Provide the (x, y) coordinate of the cell's center where the given text is located.  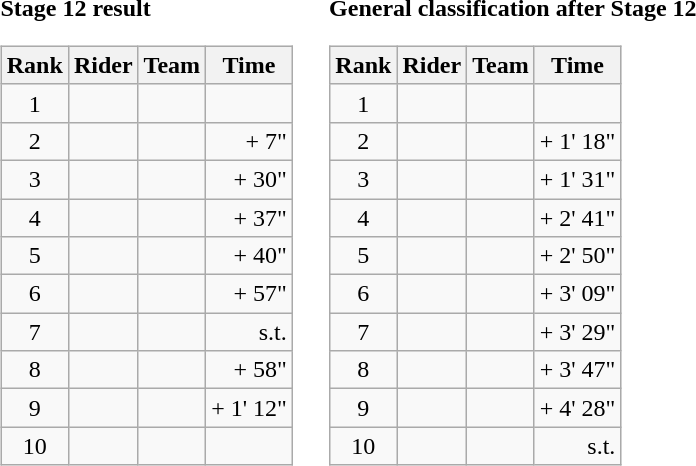
+ 1' 31" (578, 179)
+ 40" (250, 256)
+ 57" (250, 294)
+ 3' 29" (578, 332)
+ 2' 41" (578, 217)
+ 30" (250, 179)
+ 1' 18" (578, 141)
+ 1' 12" (250, 408)
+ 7" (250, 141)
+ 2' 50" (578, 256)
+ 3' 47" (578, 370)
+ 37" (250, 217)
+ 4' 28" (578, 408)
+ 3' 09" (578, 294)
+ 58" (250, 370)
